Detect which cell encompasses the target text, then output its [x, y] center coordinate. 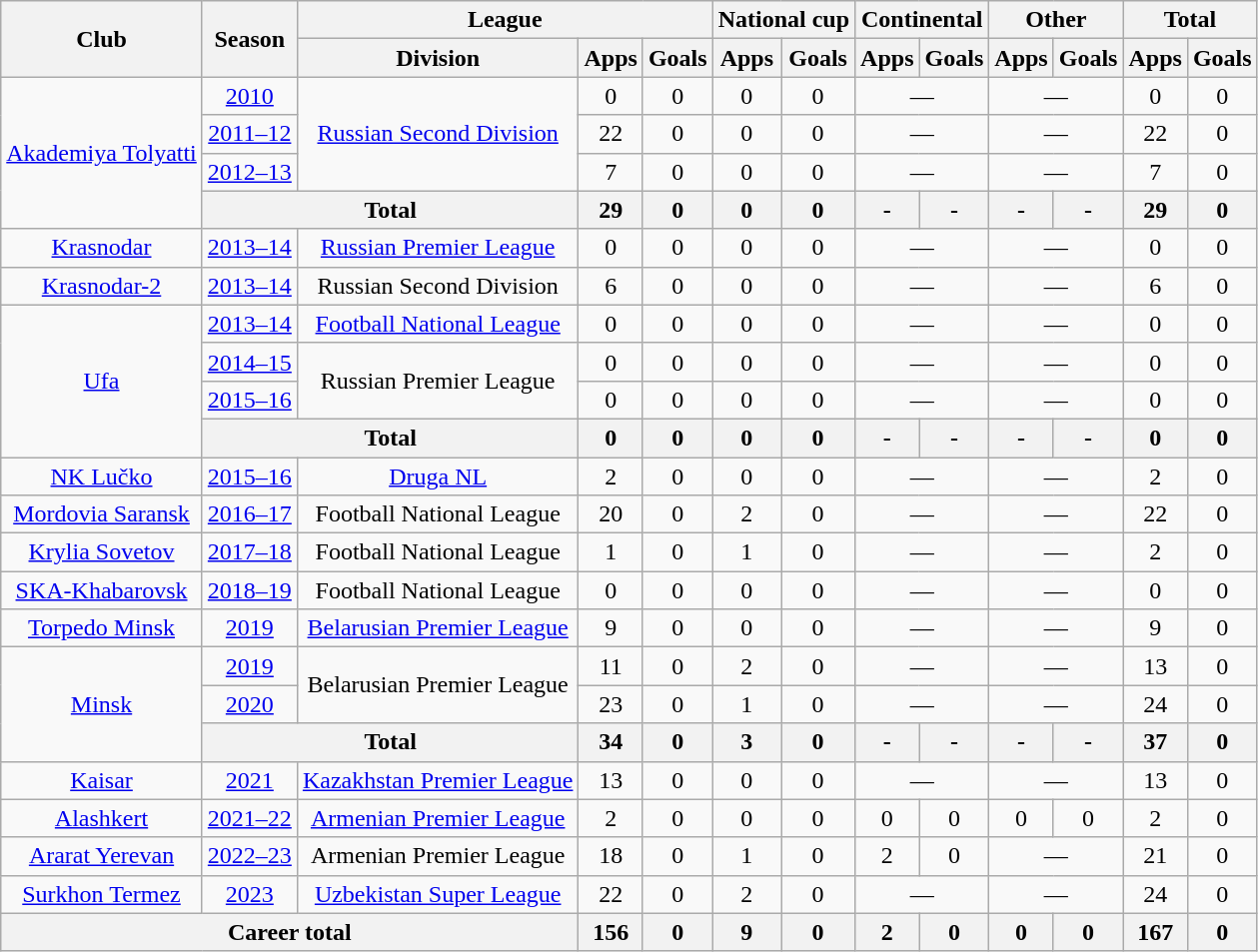
3 [746, 742]
Minsk [102, 704]
Division [438, 58]
2021 [250, 780]
Club [102, 39]
2016–17 [250, 514]
167 [1155, 932]
Surkhon Termez [102, 894]
Akademiya Tolyatti [102, 153]
SKA-Khabarovsk [102, 590]
Ararat Yerevan [102, 856]
37 [1155, 742]
League [505, 20]
Alashkert [102, 818]
34 [611, 742]
Career total [290, 932]
NK Lučko [102, 476]
Druga NL [438, 476]
Ufa [102, 381]
20 [611, 514]
2017–18 [250, 552]
2018–19 [250, 590]
23 [611, 704]
Uzbekistan Super League [438, 894]
National cup [783, 20]
2020 [250, 704]
2011–12 [250, 134]
Season [250, 39]
11 [611, 666]
2023 [250, 894]
Kazakhstan Premier League [438, 780]
2014–15 [250, 362]
Mordovia Saransk [102, 514]
Other [1056, 20]
Krasnodar-2 [102, 286]
156 [611, 932]
2012–13 [250, 172]
2022–23 [250, 856]
Torpedo Minsk [102, 628]
Krasnodar [102, 248]
2021–22 [250, 818]
18 [611, 856]
Kaisar [102, 780]
Krylia Sovetov [102, 552]
21 [1155, 856]
Continental [922, 20]
2010 [250, 96]
